Find where the given text appears and provide that cell's center as [x, y] coordinate. 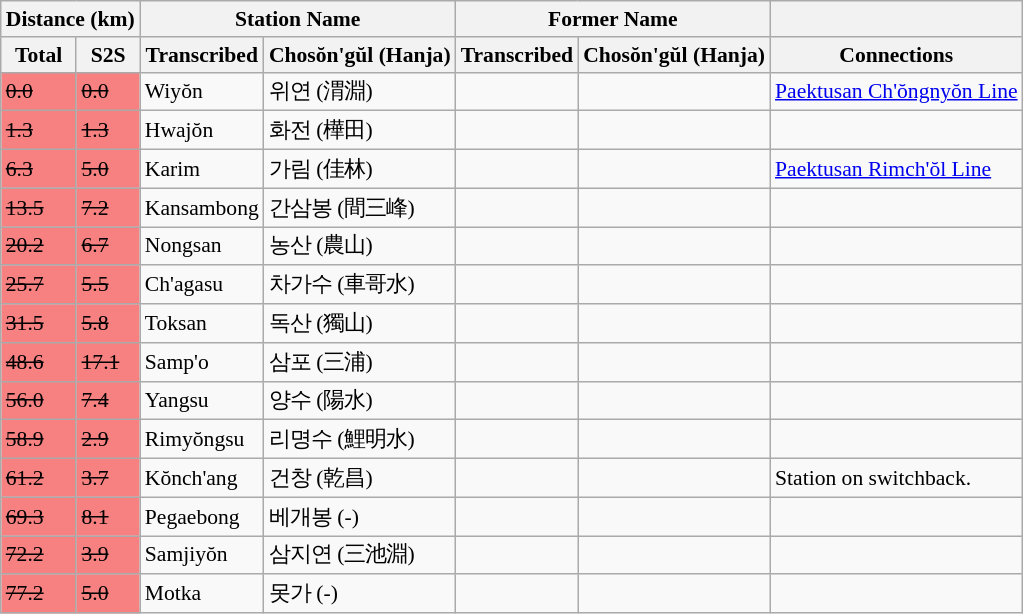
77.2 [39, 594]
5.5 [108, 286]
17.1 [108, 362]
6.3 [39, 170]
Kansambong [202, 208]
가림 (佳林) [360, 170]
농산 (農山) [360, 246]
58.9 [39, 440]
48.6 [39, 362]
Station Name [298, 19]
Pegaebong [202, 516]
31.5 [39, 324]
2.9 [108, 440]
독산 (獨山) [360, 324]
3.9 [108, 556]
7.2 [108, 208]
화전 (樺田) [360, 130]
Former Name [613, 19]
Rimyŏngsu [202, 440]
차가수 (車哥水) [360, 286]
7.4 [108, 400]
6.7 [108, 246]
Ch'agasu [202, 286]
S2S [108, 55]
Yangsu [202, 400]
양수 (陽水) [360, 400]
Connections [896, 55]
Karim [202, 170]
13.5 [39, 208]
Samjiyŏn [202, 556]
20.2 [39, 246]
8.1 [108, 516]
Hwajŏn [202, 130]
리명수 (鯉明水) [360, 440]
Wiyŏn [202, 92]
Toksan [202, 324]
Station on switchback. [896, 478]
위연 (渭淵) [360, 92]
Samp'o [202, 362]
Paektusan Rimch'ŏl Line [896, 170]
건창 (乾昌) [360, 478]
25.7 [39, 286]
56.0 [39, 400]
Distance (km) [70, 19]
61.2 [39, 478]
Paektusan Ch'ŏngnyŏn Line [896, 92]
못가 (-) [360, 594]
Nongsan [202, 246]
삼포 (三浦) [360, 362]
베개봉 (-) [360, 516]
69.3 [39, 516]
72.2 [39, 556]
Motka [202, 594]
삼지연 (三池淵) [360, 556]
3.7 [108, 478]
Total [39, 55]
Kŏnch'ang [202, 478]
5.8 [108, 324]
간삼봉 (間三峰) [360, 208]
